Return the [x, y] coordinate for the center point of the cell that contains the specified text.  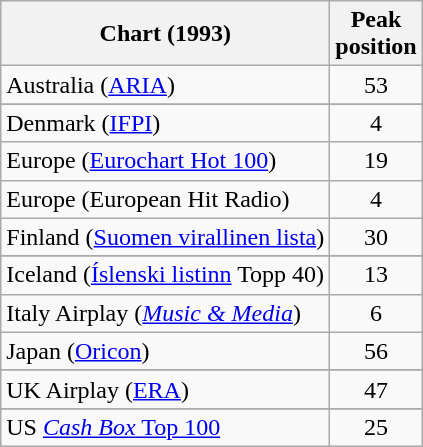
Finland (Suomen virallinen lista) [166, 237]
47 [376, 389]
Peakposition [376, 34]
Australia (ARIA) [166, 85]
19 [376, 161]
6 [376, 313]
Denmark (IFPI) [166, 123]
Iceland (Íslenski listinn Topp 40) [166, 275]
Europe (European Hit Radio) [166, 199]
25 [376, 427]
Chart (1993) [166, 34]
Italy Airplay (Music & Media) [166, 313]
Japan (Oricon) [166, 351]
Europe (Eurochart Hot 100) [166, 161]
30 [376, 237]
13 [376, 275]
UK Airplay (ERA) [166, 389]
56 [376, 351]
US Cash Box Top 100 [166, 427]
53 [376, 85]
